Identify which cell holds the provided text, then report its [x, y] central coordinate. 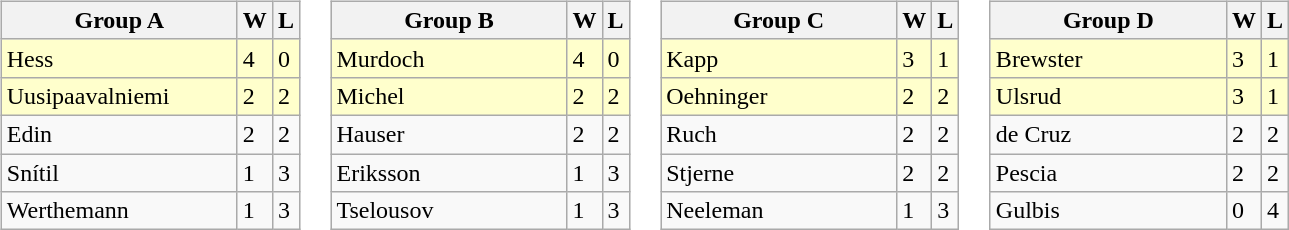
Neeleman [779, 211]
Group D [1108, 20]
Group B [449, 20]
Brewster [1108, 58]
Werthemann [119, 211]
Uusipaavalniemi [119, 96]
Stjerne [779, 173]
Pescia [1108, 173]
Eriksson [449, 173]
Tselousov [449, 211]
Hess [119, 58]
Gulbis [1108, 211]
Snítil [119, 173]
Kapp [779, 58]
Murdoch [449, 58]
Group C [779, 20]
Ruch [779, 134]
de Cruz [1108, 134]
Group A [119, 20]
Oehninger [779, 96]
Michel [449, 96]
Ulsrud [1108, 96]
Hauser [449, 134]
Edin [119, 134]
